Provide the [x, y] coordinate of the cell's center where the given text is located.  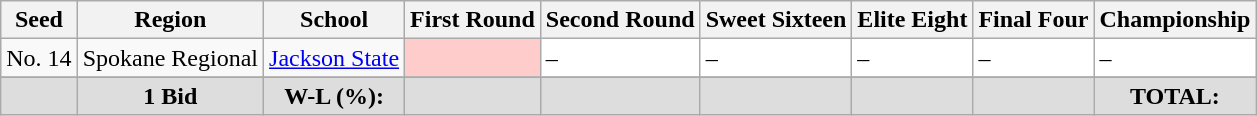
Final Four [1034, 20]
Sweet Sixteen [776, 20]
School [334, 20]
Spokane Regional [170, 58]
Region [170, 20]
Second Round [620, 20]
1 Bid [170, 96]
First Round [473, 20]
TOTAL: [1175, 96]
Elite Eight [912, 20]
No. 14 [39, 58]
Jackson State [334, 58]
W-L (%): [334, 96]
Seed [39, 20]
Championship [1175, 20]
